Find where the given text appears and provide that cell's center as [X, Y] coordinate. 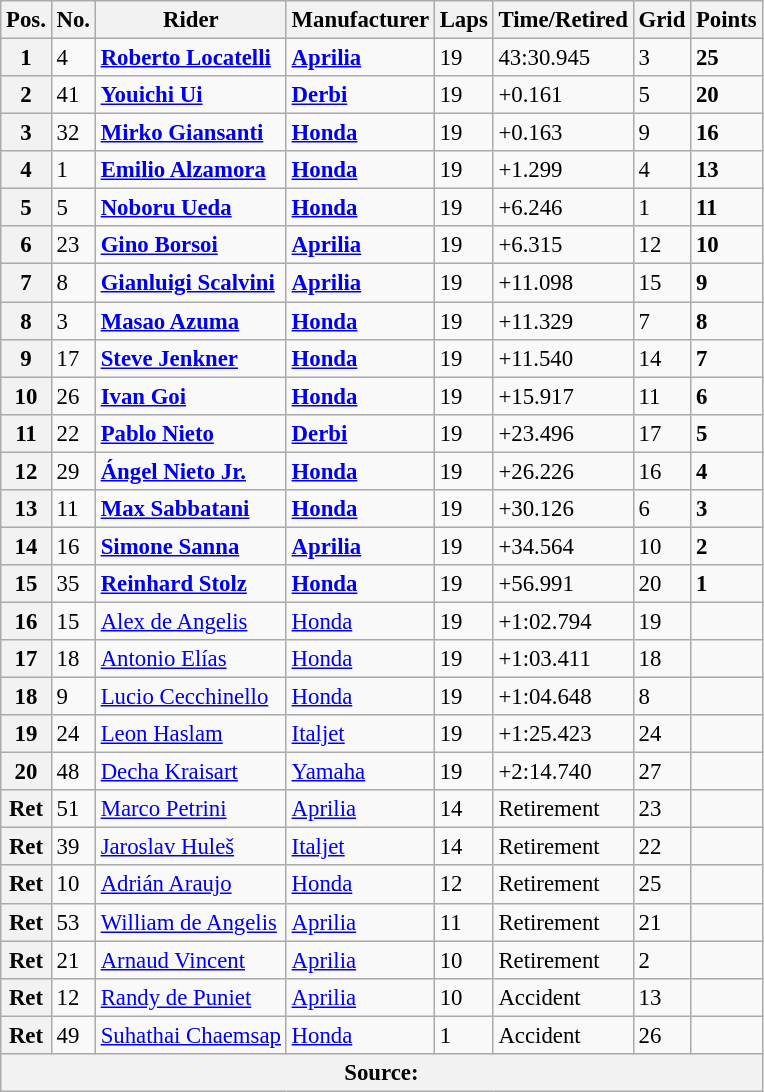
Jaroslav Huleš [190, 847]
Lucio Cecchinello [190, 697]
Pos. [26, 20]
William de Angelis [190, 922]
43:30.945 [563, 58]
32 [73, 133]
Ivan Goi [190, 396]
Max Sabbatani [190, 509]
Manufacturer [360, 20]
53 [73, 922]
+56.991 [563, 584]
+15.917 [563, 396]
Alex de Angelis [190, 621]
Reinhard Stolz [190, 584]
+11.540 [563, 358]
Laps [464, 20]
Roberto Locatelli [190, 58]
No. [73, 20]
Rider [190, 20]
+34.564 [563, 546]
+11.329 [563, 321]
41 [73, 95]
+1:02.794 [563, 621]
Adrián Araujo [190, 885]
+2:14.740 [563, 772]
+11.098 [563, 283]
Time/Retired [563, 20]
+0.161 [563, 95]
+1.299 [563, 170]
27 [662, 772]
Steve Jenkner [190, 358]
+23.496 [563, 433]
+0.163 [563, 133]
Points [726, 20]
35 [73, 584]
+1:03.411 [563, 659]
+6.246 [563, 208]
Leon Haslam [190, 734]
Masao Azuma [190, 321]
48 [73, 772]
Decha Kraisart [190, 772]
49 [73, 1035]
Randy de Puniet [190, 997]
Grid [662, 20]
Emilio Alzamora [190, 170]
+26.226 [563, 471]
Antonio Elías [190, 659]
Arnaud Vincent [190, 960]
Simone Sanna [190, 546]
Mirko Giansanti [190, 133]
Pablo Nieto [190, 433]
+1:04.648 [563, 697]
Marco Petrini [190, 809]
51 [73, 809]
Yamaha [360, 772]
29 [73, 471]
Noboru Ueda [190, 208]
Ángel Nieto Jr. [190, 471]
39 [73, 847]
Gianluigi Scalvini [190, 283]
Gino Borsoi [190, 245]
+30.126 [563, 509]
+6.315 [563, 245]
Youichi Ui [190, 95]
+1:25.423 [563, 734]
Suhathai Chaemsap [190, 1035]
Source: [382, 1073]
